For the text-containing cell, return its midpoint in [x, y] coordinate format. 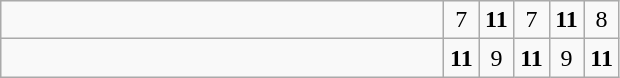
8 [602, 20]
